Capture the cell that displays the provided text and extract its [X, Y] central coordinate. 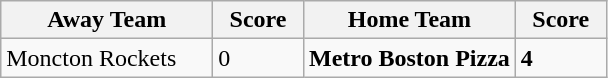
4 [560, 58]
Moncton Rockets [107, 58]
Away Team [107, 20]
0 [258, 58]
Metro Boston Pizza [409, 58]
Home Team [409, 20]
